Extract the [x, y] coordinate from the center of the cell holding the provided text.  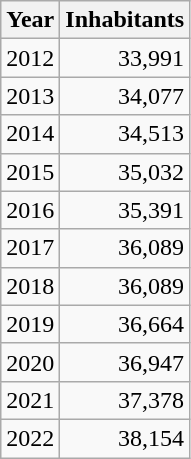
2014 [30, 134]
2012 [30, 58]
2016 [30, 210]
36,664 [125, 324]
2021 [30, 400]
36,947 [125, 362]
2019 [30, 324]
Year [30, 20]
35,032 [125, 172]
2015 [30, 172]
33,991 [125, 58]
34,513 [125, 134]
2017 [30, 248]
2013 [30, 96]
34,077 [125, 96]
2018 [30, 286]
38,154 [125, 438]
2020 [30, 362]
2022 [30, 438]
Inhabitants [125, 20]
35,391 [125, 210]
37,378 [125, 400]
